Extract the [x, y] coordinate from the center of the cell holding the provided text.  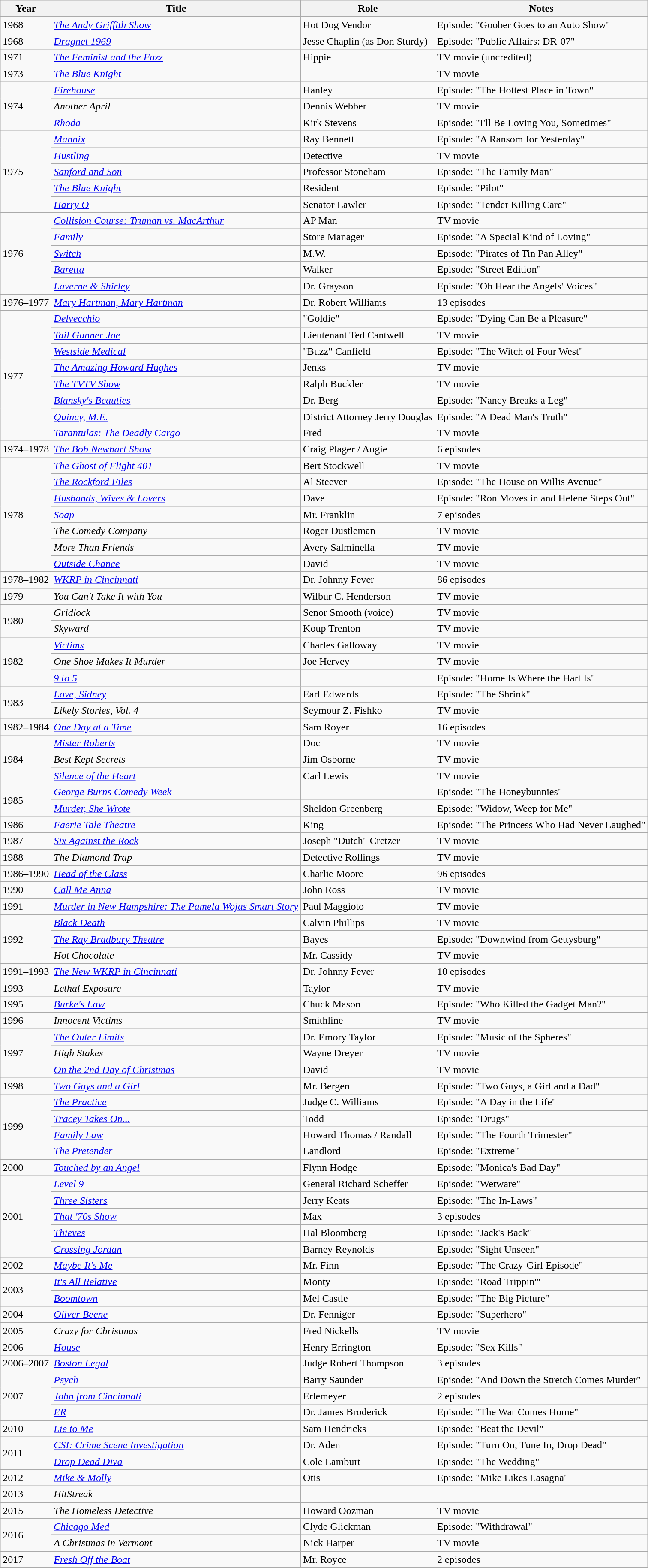
Craig Plager / Augie [368, 449]
One Day at a Time [176, 727]
Lie to Me [176, 1429]
Episode: "The Witch of Four West" [542, 351]
1974 [26, 106]
You Can't Take It with You [176, 596]
Mr. Cassidy [368, 955]
1992 [26, 939]
The Ray Bradbury Theatre [176, 939]
Episode: "A Day in the Life" [542, 1102]
2002 [26, 1266]
Mannix [176, 139]
John Ross [368, 890]
General Richard Scheffer [368, 1184]
The Homeless Detective [176, 1510]
1984 [26, 760]
Episode: "Downwind from Gettysburg" [542, 939]
CSI: Crime Scene Investigation [176, 1445]
Episode: "Who Killed the Gadget Man?" [542, 1004]
Sam Royer [368, 727]
2004 [26, 1315]
Episode: "Pirates of Tin Pan Alley" [542, 253]
Collision Course: Truman vs. MacArthur [176, 221]
Role [368, 9]
2010 [26, 1429]
1998 [26, 1086]
Soap [176, 515]
Dennis Webber [368, 106]
Taylor [368, 988]
Family [176, 237]
Mr. Finn [368, 1266]
The Practice [176, 1102]
Harry O [176, 205]
Episode: "Music of the Spheres" [542, 1037]
The Andy Griffith Show [176, 25]
Tracey Takes On... [176, 1119]
Episode: "Pilot" [542, 188]
George Burns Comedy Week [176, 792]
Senator Lawler [368, 205]
Episode: "Monica's Bad Day" [542, 1167]
Jesse Chaplin (as Don Sturdy) [368, 41]
On the 2nd Day of Christmas [176, 1070]
Koup Trenton [368, 629]
Episode: "Tender Killing Care" [542, 205]
Silence of the Heart [176, 776]
"Goldie" [368, 319]
Episode: "Home Is Where the Hart Is" [542, 678]
1980 [26, 621]
Quincy, M.E. [176, 416]
Sam Hendricks [368, 1429]
1982 [26, 661]
Likely Stories, Vol. 4 [176, 710]
Joseph "Dutch" Cretzer [368, 841]
Episode: "And Down the Stretch Comes Murder" [542, 1380]
Dave [368, 498]
Burke's Law [176, 1004]
Bert Stockwell [368, 465]
Year [26, 9]
"Buzz" Canfield [368, 351]
Judge Robert Thompson [368, 1363]
Episode: "Street Edition" [542, 270]
86 episodes [542, 580]
Crazy for Christmas [176, 1331]
Episode: "Oh Hear the Angels' Voices" [542, 286]
Episode: "Withdrawal" [542, 1527]
Psych [176, 1380]
2016 [26, 1535]
Max [368, 1216]
Otis [368, 1478]
Episode: "Public Affairs: DR-07" [542, 41]
Laverne & Shirley [176, 286]
Sheldon Greenberg [368, 808]
Head of the Class [176, 874]
Episode: "The Honeybunnies" [542, 792]
9 to 5 [176, 678]
High Stakes [176, 1053]
Fred Nickells [368, 1331]
Henry Errington [368, 1347]
Episode: "The Princess Who Had Never Laughed" [542, 825]
Store Manager [368, 237]
Episode: "Two Guys, a Girl and a Dad" [542, 1086]
Chicago Med [176, 1527]
13 episodes [542, 302]
Another April [176, 106]
Lethal Exposure [176, 988]
Episode: "Drugs" [542, 1119]
7 episodes [542, 515]
1975 [26, 172]
Mike & Molly [176, 1478]
1974–1978 [26, 449]
96 episodes [542, 874]
Delvecchio [176, 319]
It's All Relative [176, 1282]
Howard Thomas / Randall [368, 1135]
Ralph Buckler [368, 384]
More Than Friends [176, 547]
Jim Osborne [368, 760]
Touched by an Angel [176, 1167]
Carl Lewis [368, 776]
Hot Chocolate [176, 955]
Episode: "Widow, Weep for Me" [542, 808]
1973 [26, 74]
Episode: "Dying Can Be a Pleasure" [542, 319]
1978 [26, 514]
Blansky's Beauties [176, 400]
Family Law [176, 1135]
2012 [26, 1478]
Hanley [368, 90]
Murder, She Wrote [176, 808]
One Shoe Makes It Murder [176, 661]
2007 [26, 1396]
1979 [26, 596]
Nick Harper [368, 1543]
A Christmas in Vermont [176, 1543]
Episode: "Superhero" [542, 1315]
Episode: "Extreme" [542, 1151]
Episode: "Sex Kills" [542, 1347]
10 episodes [542, 971]
Notes [542, 9]
Level 9 [176, 1184]
Dr. Emory Taylor [368, 1037]
1971 [26, 57]
Dr. James Broderick [368, 1412]
Episode: "The War Comes Home" [542, 1412]
1983 [26, 702]
1977 [26, 376]
Jenks [368, 368]
The Outer Limits [176, 1037]
2006 [26, 1347]
1988 [26, 857]
1993 [26, 988]
House [176, 1347]
Boomtown [176, 1298]
Husbands, Wives & Lovers [176, 498]
Al Steever [368, 482]
1991–1993 [26, 971]
Bayes [368, 939]
The Pretender [176, 1151]
Hustling [176, 155]
1990 [26, 890]
Professor Stoneham [368, 172]
Episode: "The Family Man" [542, 172]
Calvin Phillips [368, 923]
Barney Reynolds [368, 1249]
Doc [368, 743]
Episode: "Ron Moves in and Helene Steps Out" [542, 498]
Tail Gunner Joe [176, 335]
Hippie [368, 57]
Earl Edwards [368, 694]
Wilbur C. Henderson [368, 596]
Episode: "Turn On, Tune In, Drop Dead" [542, 1445]
Todd [368, 1119]
2006–2007 [26, 1363]
Mary Hartman, Mary Hartman [176, 302]
Victims [176, 645]
1997 [26, 1053]
Episode: "I'll Be Loving You, Sometimes" [542, 123]
Detective Rollings [368, 857]
The Ghost of Flight 401 [176, 465]
Title [176, 9]
16 episodes [542, 727]
Two Guys and a Girl [176, 1086]
1991 [26, 906]
Fred [368, 433]
Three Sisters [176, 1200]
Roger Dustleman [368, 531]
Oliver Beene [176, 1315]
Murder in New Hampshire: The Pamela Wojas Smart Story [176, 906]
Fresh Off the Boat [176, 1559]
Mr. Royce [368, 1559]
Episode: "Road Trippin'" [542, 1282]
Charles Galloway [368, 645]
WKRP in Cincinnati [176, 580]
Avery Salminella [368, 547]
Sanford and Son [176, 172]
Six Against the Rock [176, 841]
Mel Castle [368, 1298]
Episode: "Nancy Breaks a Leg" [542, 400]
2005 [26, 1331]
1982–1984 [26, 727]
That '70s Show [176, 1216]
Judge C. Williams [368, 1102]
Episode: "The Big Picture" [542, 1298]
Dr. Aden [368, 1445]
Call Me Anna [176, 890]
King [368, 825]
Cole Lamburt [368, 1461]
Maybe It's Me [176, 1266]
Episode: "The Wedding" [542, 1461]
2001 [26, 1216]
District Attorney Jerry Douglas [368, 416]
Outside Chance [176, 564]
1976–1977 [26, 302]
Joe Hervey [368, 661]
Episode: "Mike Likes Lasagna" [542, 1478]
Wayne Dreyer [368, 1053]
Drop Dead Diva [176, 1461]
Hal Bloomberg [368, 1233]
Episode: "The Shrink" [542, 694]
The Comedy Company [176, 531]
2013 [26, 1494]
1986 [26, 825]
The New WKRP in Cincinnati [176, 971]
The Feminist and the Fuzz [176, 57]
Baretta [176, 270]
Charlie Moore [368, 874]
1995 [26, 1004]
Clyde Glickman [368, 1527]
Tarantulas: The Deadly Cargo [176, 433]
Dr. Grayson [368, 286]
Episode: "Wetware" [542, 1184]
Episode: "Sight Unseen" [542, 1249]
Landlord [368, 1151]
1976 [26, 253]
Episode: "A Ransom for Yesterday" [542, 139]
Monty [368, 1282]
The Amazing Howard Hughes [176, 368]
Resident [368, 188]
Firehouse [176, 90]
Episode: "Beat the Devil" [542, 1429]
Crossing Jordan [176, 1249]
2017 [26, 1559]
Lieutenant Ted Cantwell [368, 335]
2015 [26, 1510]
Mister Roberts [176, 743]
Smithline [368, 1021]
Best Kept Secrets [176, 760]
Flynn Hodge [368, 1167]
Skyward [176, 629]
1987 [26, 841]
John from Cincinnati [176, 1396]
Switch [176, 253]
Paul Maggioto [368, 906]
1999 [26, 1127]
Detective [368, 155]
Black Death [176, 923]
Episode: "The House on Willis Avenue" [542, 482]
Howard Oozman [368, 1510]
Kirk Stevens [368, 123]
1978–1982 [26, 580]
Dr. Berg [368, 400]
2003 [26, 1290]
Episode: "The Crazy-Girl Episode" [542, 1266]
Barry Saunder [368, 1380]
Senor Smooth (voice) [368, 612]
Erlemeyer [368, 1396]
Chuck Mason [368, 1004]
Episode: "A Dead Man's Truth" [542, 416]
Episode: "Jack's Back" [542, 1233]
The Diamond Trap [176, 857]
Dragnet 1969 [176, 41]
Ray Bennett [368, 139]
Dr. Fenniger [368, 1315]
1996 [26, 1021]
Dr. Robert Williams [368, 302]
Episode: "A Special Kind of Loving" [542, 237]
Rhoda [176, 123]
Boston Legal [176, 1363]
2000 [26, 1167]
Episode: "The Hottest Place in Town" [542, 90]
Episode: "The Fourth Trimester" [542, 1135]
Mr. Franklin [368, 515]
HitStreak [176, 1494]
1985 [26, 800]
Westside Medical [176, 351]
Walker [368, 270]
The Rockford Files [176, 482]
Faerie Tale Theatre [176, 825]
Episode: "Goober Goes to an Auto Show" [542, 25]
Gridlock [176, 612]
The Bob Newhart Show [176, 449]
Hot Dog Vendor [368, 25]
Mr. Bergen [368, 1086]
ER [176, 1412]
The TVTV Show [176, 384]
TV movie (uncredited) [542, 57]
6 episodes [542, 449]
AP Man [368, 221]
Thieves [176, 1233]
Seymour Z. Fishko [368, 710]
Innocent Victims [176, 1021]
Jerry Keats [368, 1200]
Episode: "The In-Laws" [542, 1200]
M.W. [368, 253]
1986–1990 [26, 874]
2011 [26, 1453]
Love, Sidney [176, 694]
